Return (x, y) of the center of cell containing provided text 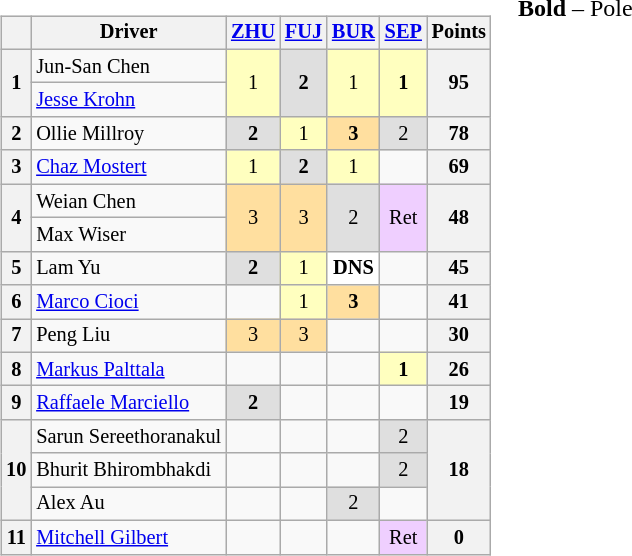
Driver (128, 33)
Points (459, 33)
78 (459, 134)
69 (459, 167)
8 (16, 369)
Jun-San Chen (128, 66)
Markus Palttala (128, 369)
BUR (354, 33)
11 (16, 537)
4 (16, 218)
Raffaele Marciello (128, 403)
Marco Cioci (128, 302)
19 (459, 403)
5 (16, 268)
0 (459, 537)
Chaz Mostert (128, 167)
7 (16, 336)
26 (459, 369)
95 (459, 82)
Sarun Sereethoranakul (128, 437)
Mitchell Gilbert (128, 537)
18 (459, 470)
ZHU (253, 33)
Peng Liu (128, 336)
48 (459, 218)
Weian Chen (128, 201)
9 (16, 403)
30 (459, 336)
Alex Au (128, 504)
Ollie Millroy (128, 134)
Jesse Krohn (128, 100)
6 (16, 302)
Bhurit Bhirombhakdi (128, 470)
DNS (354, 268)
45 (459, 268)
SEP (404, 33)
Lam Yu (128, 268)
FUJ (304, 33)
41 (459, 302)
10 (16, 470)
Max Wiser (128, 235)
